Detect which cell encompasses the target text, then output its [X, Y] center coordinate. 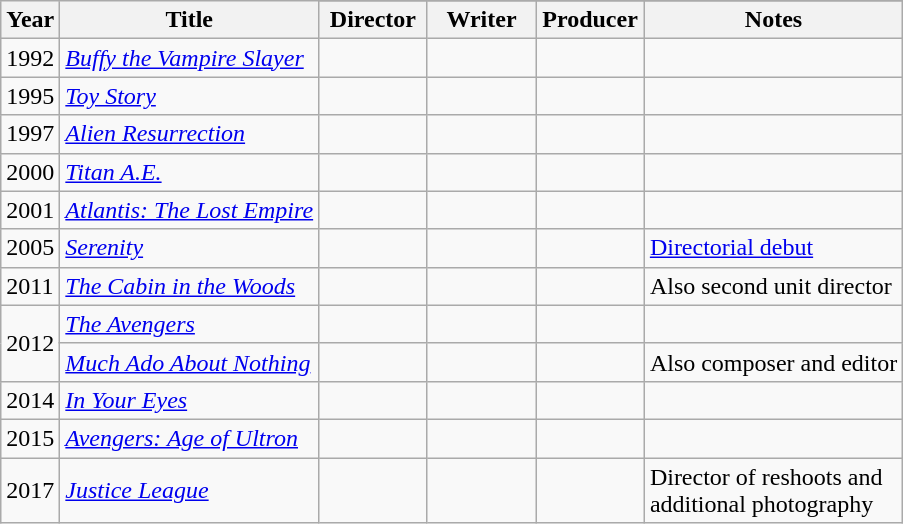
1992 [30, 58]
Directorial debut [773, 248]
2017 [30, 490]
1995 [30, 96]
2012 [30, 343]
The Avengers [190, 324]
Producer [590, 20]
Toy Story [190, 96]
2015 [30, 438]
Also composer and editor [773, 362]
Year [30, 20]
2011 [30, 286]
1997 [30, 134]
Alien Resurrection [190, 134]
Also second unit director [773, 286]
2000 [30, 172]
In Your Eyes [190, 400]
Director of reshoots andadditional photography [773, 490]
Buffy the Vampire Slayer [190, 58]
2005 [30, 248]
Justice League [190, 490]
2014 [30, 400]
Title [190, 20]
Atlantis: The Lost Empire [190, 210]
The Cabin in the Woods [190, 286]
Much Ado About Nothing [190, 362]
Writer [482, 20]
Avengers: Age of Ultron [190, 438]
2001 [30, 210]
Notes [773, 20]
Titan A.E. [190, 172]
Director [374, 20]
Serenity [190, 248]
